Search for the cell housing the specified text and yield its (X, Y) center coordinate. 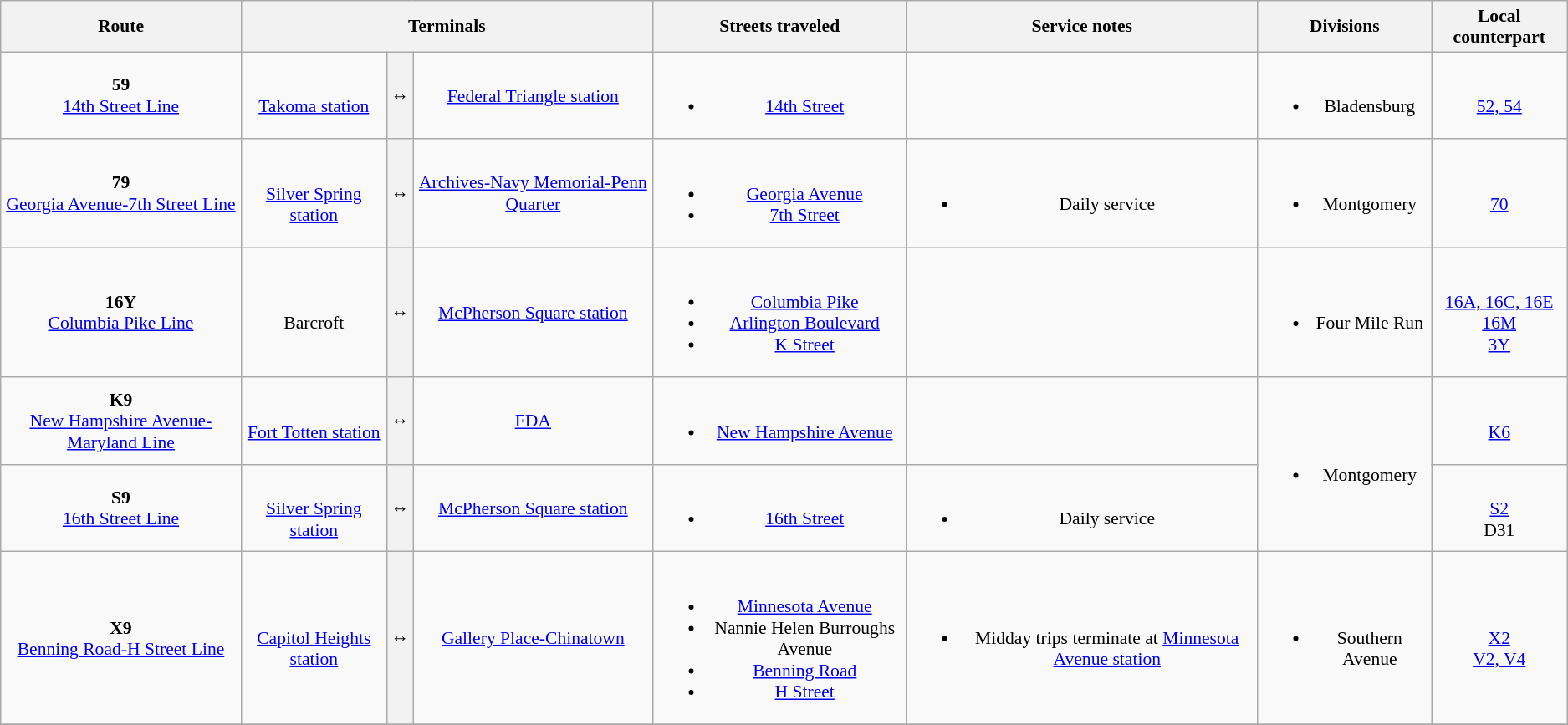
5914th Street Line (120, 95)
Minnesota AvenueNannie Helen Burroughs AvenueBenning RoadH Street (779, 638)
Local counterpart (1499, 27)
X9Benning Road-H Street Line (120, 638)
Capitol Heights station (314, 638)
Route (120, 27)
New Hampshire Avenue (779, 421)
14th Street (779, 95)
Columbia PikeArlington BoulevardK Street (779, 313)
Midday trips terminate at Minnesota Avenue station (1082, 638)
S2D31 (1499, 508)
Service notes (1082, 27)
Federal Triangle station (534, 95)
16YColumbia Pike Line (120, 313)
16A, 16C, 16E16M3Y (1499, 313)
Archives-Navy Memorial-Penn Quarter (534, 194)
Barcroft (314, 313)
Fort Totten station (314, 421)
Divisions (1345, 27)
79Georgia Avenue-7th Street Line (120, 194)
Georgia Avenue7th Street (779, 194)
K6 (1499, 421)
X2V2, V4 (1499, 638)
K9New Hampshire Avenue-Maryland Line (120, 421)
Bladensburg (1345, 95)
FDA (534, 421)
Streets traveled (779, 27)
Terminals (447, 27)
52, 54 (1499, 95)
Gallery Place-Chinatown (534, 638)
S916th Street Line (120, 508)
Takoma station (314, 95)
70 (1499, 194)
Four Mile Run (1345, 313)
Southern Avenue (1345, 638)
16th Street (779, 508)
